Find where the given text appears and provide that cell's center as (x, y) coordinate. 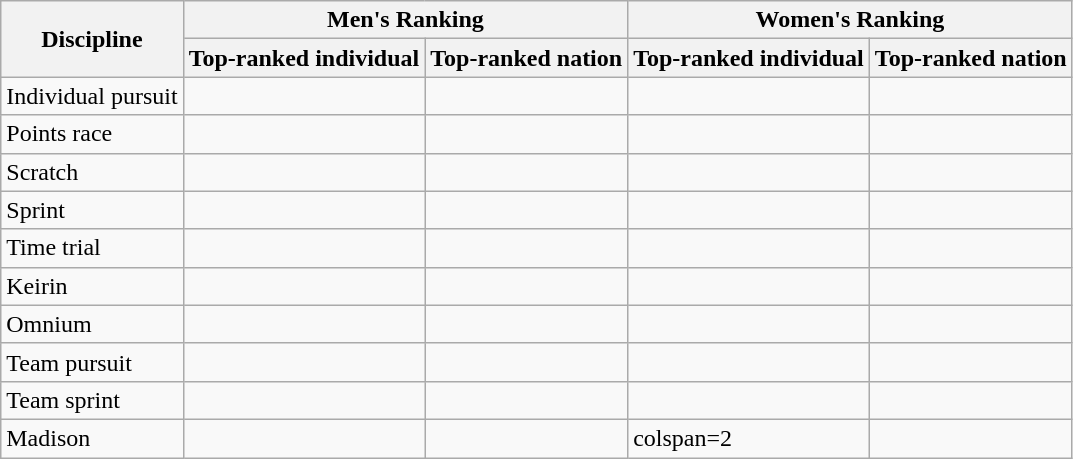
Discipline (92, 39)
Individual pursuit (92, 96)
Team sprint (92, 400)
Scratch (92, 172)
Time trial (92, 248)
Team pursuit (92, 362)
Omnium (92, 324)
Madison (92, 438)
Keirin (92, 286)
Points race (92, 134)
Women's Ranking (850, 20)
colspan=2 (749, 438)
Sprint (92, 210)
Men's Ranking (406, 20)
